Extract the [X, Y] coordinate from the center of the cell holding the provided text.  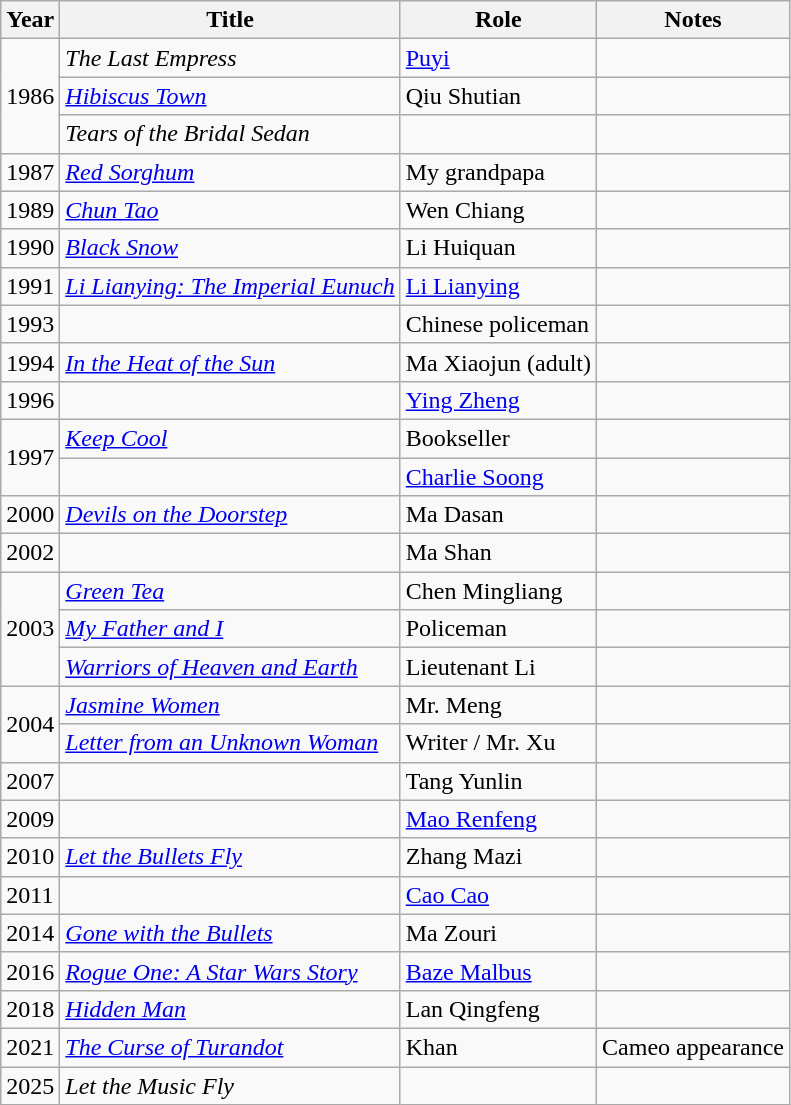
2002 [30, 553]
Writer / Mr. Xu [498, 743]
My grandpapa [498, 172]
Charlie Soong [498, 477]
Wen Chiang [498, 210]
The Last Empress [230, 58]
1989 [30, 210]
2000 [30, 515]
Warriors of Heaven and Earth [230, 667]
Puyi [498, 58]
1990 [30, 248]
Policeman [498, 629]
Year [30, 20]
Hidden Man [230, 1009]
Green Tea [230, 591]
Qiu Shutian [498, 96]
1991 [30, 286]
Lieutenant Li [498, 667]
1997 [30, 457]
Red Sorghum [230, 172]
Gone with the Bullets [230, 933]
2007 [30, 781]
1996 [30, 400]
Role [498, 20]
2025 [30, 1085]
Title [230, 20]
2011 [30, 895]
Ma Dasan [498, 515]
Let the Music Fly [230, 1085]
Cameo appearance [694, 1047]
Letter from an Unknown Woman [230, 743]
1993 [30, 324]
Notes [694, 20]
2009 [30, 819]
Ma Zouri [498, 933]
In the Heat of the Sun [230, 362]
Mao Renfeng [498, 819]
Ma Shan [498, 553]
2016 [30, 971]
1987 [30, 172]
Devils on the Doorstep [230, 515]
Zhang Mazi [498, 857]
Black Snow [230, 248]
1994 [30, 362]
Hibiscus Town [230, 96]
2014 [30, 933]
Tears of the Bridal Sedan [230, 134]
Jasmine Women [230, 705]
Chinese policeman [498, 324]
Chen Mingliang [498, 591]
Khan [498, 1047]
2021 [30, 1047]
Let the Bullets Fly [230, 857]
Ma Xiaojun (adult) [498, 362]
Cao Cao [498, 895]
Lan Qingfeng [498, 1009]
Ying Zheng [498, 400]
2003 [30, 629]
The Curse of Turandot [230, 1047]
Mr. Meng [498, 705]
Li Lianying: The Imperial Eunuch [230, 286]
2018 [30, 1009]
2004 [30, 724]
Li Huiquan [498, 248]
Keep Cool [230, 438]
2010 [30, 857]
Tang Yunlin [498, 781]
Baze Malbus [498, 971]
Chun Tao [230, 210]
1986 [30, 96]
Rogue One: A Star Wars Story [230, 971]
My Father and I [230, 629]
Li Lianying [498, 286]
Bookseller [498, 438]
